Find where the given text appears and provide that cell's center as [X, Y] coordinate. 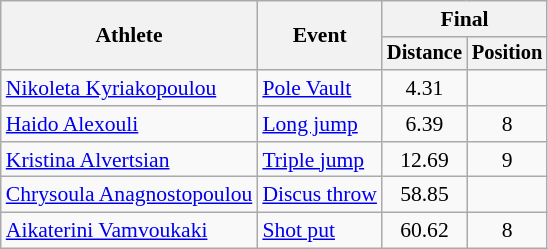
Pole Vault [320, 88]
12.69 [424, 160]
4.31 [424, 88]
Triple jump [320, 160]
Final [464, 19]
60.62 [424, 231]
Event [320, 36]
6.39 [424, 124]
Long jump [320, 124]
Chrysoula Anagnostopoulou [130, 195]
58.85 [424, 195]
Nikoleta Kyriakopoulou [130, 88]
9 [507, 160]
Shot put [320, 231]
Athlete [130, 36]
Discus throw [320, 195]
Kristina Alvertsian [130, 160]
Aikaterini Vamvoukaki [130, 231]
Position [507, 54]
Distance [424, 54]
Haido Alexouli [130, 124]
